Identify which cell holds the provided text, then report its [X, Y] central coordinate. 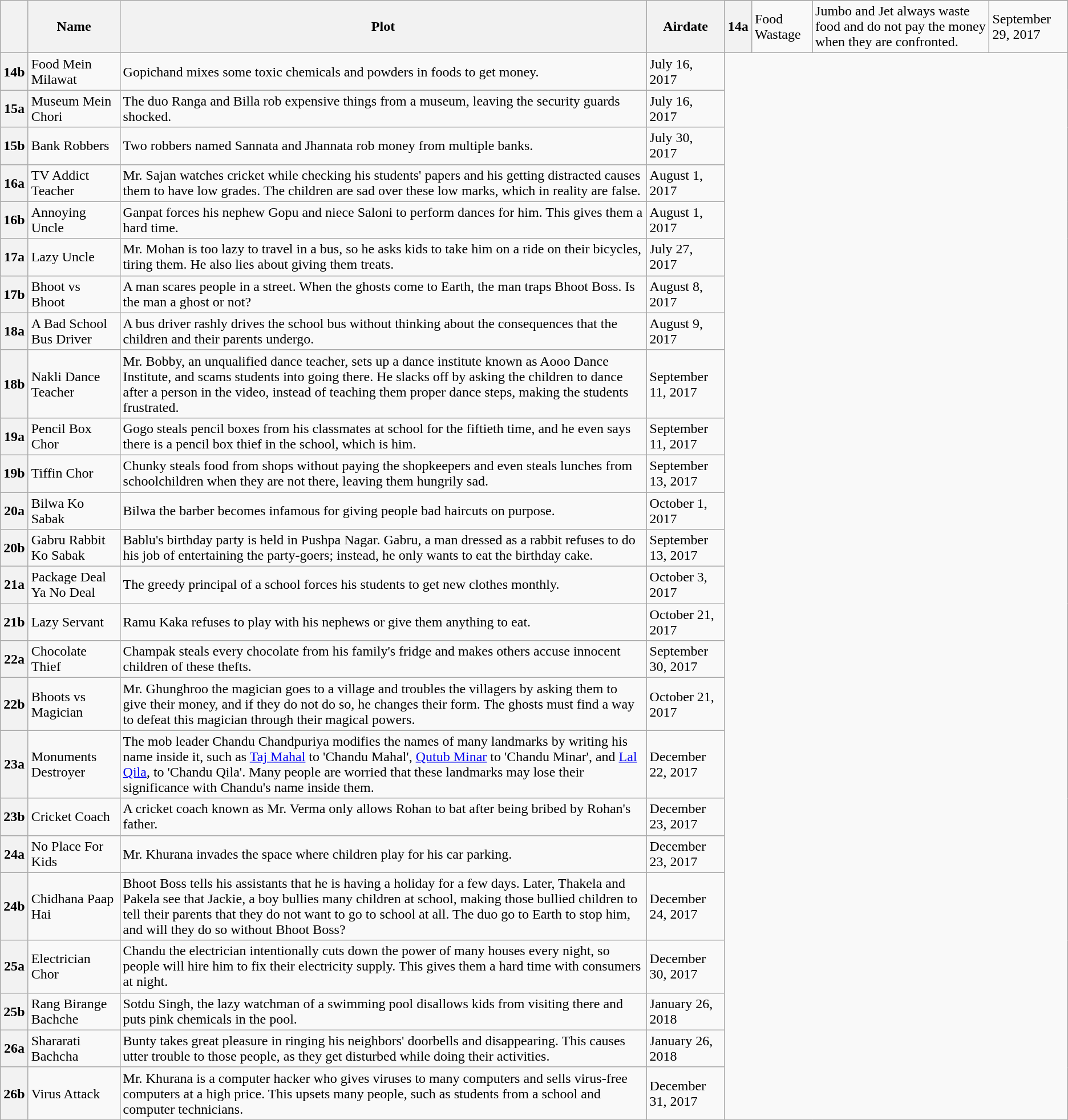
20a [14, 510]
Nakli Dance Teacher [74, 383]
Food Wastage [782, 27]
17b [14, 294]
July 30, 2017 [686, 146]
26b [14, 1093]
21a [14, 585]
December 30, 2017 [686, 967]
A Bad School Bus Driver [74, 331]
December 22, 2017 [686, 765]
Package Deal Ya No Deal [74, 585]
23b [14, 817]
Chidhana Paap Hai [74, 906]
Bilwa Ko Sabak [74, 510]
Bhoots vs Magician [74, 704]
26a [14, 1049]
Champak steals every chocolate from his family's fridge and makes others accuse innocent children of these thefts. [383, 660]
October 3, 2017 [686, 585]
Electrician Chor [74, 967]
The greedy principal of a school forces his students to get new clothes monthly. [383, 585]
Bank Robbers [74, 146]
Ganpat forces his nephew Gopu and niece Saloni to perform dances for him. This gives them a hard time. [383, 220]
Cricket Coach [74, 817]
16a [14, 183]
Gabru Rabbit Ko Sabak [74, 548]
September 29, 2017 [1028, 27]
Annoying Uncle [74, 220]
14b [14, 72]
21b [14, 622]
A cricket coach known as Mr. Verma only allows Rohan to bat after being bribed by Rohan's father. [383, 817]
23a [14, 765]
December 31, 2017 [686, 1093]
20b [14, 548]
16b [14, 220]
Ramu Kaka refuses to play with his nephews or give them anything to eat. [383, 622]
Chocolate Thief [74, 660]
October 1, 2017 [686, 510]
TV Addict Teacher [74, 183]
25b [14, 1011]
Gopichand mixes some toxic chemicals and powders in foods to get money. [383, 72]
19b [14, 474]
Bilwa the barber becomes infamous for giving people bad haircuts on purpose. [383, 510]
17a [14, 257]
15b [14, 146]
Sotdu Singh, the lazy watchman of a swimming pool disallows kids from visiting there and puts pink chemicals in the pool. [383, 1011]
Rang Birange Bachche [74, 1011]
Lazy Servant [74, 622]
August 9, 2017 [686, 331]
September 30, 2017 [686, 660]
25a [14, 967]
Plot [383, 27]
22a [14, 660]
Shararati Bachcha [74, 1049]
Virus Attack [74, 1093]
18a [14, 331]
A bus driver rashly drives the school bus without thinking about the consequences that the children and their parents undergo. [383, 331]
Two robbers named Sannata and Jhannata rob money from multiple banks. [383, 146]
19a [14, 436]
18b [14, 383]
14a [738, 27]
24b [14, 906]
The duo Ranga and Billa rob expensive things from a museum, leaving the security guards shocked. [383, 108]
July 27, 2017 [686, 257]
A man scares people in a street. When the ghosts come to Earth, the man traps Bhoot Boss. Is the man a ghost or not? [383, 294]
Airdate [686, 27]
Monuments Destroyer [74, 765]
Lazy Uncle [74, 257]
Museum Mein Chori [74, 108]
Bhoot vs Bhoot [74, 294]
24a [14, 854]
Jumbo and Jet always waste food and do not pay the money when they are confronted. [901, 27]
Mr. Khurana invades the space where children play for his car parking. [383, 854]
15a [14, 108]
Tiffin Chor [74, 474]
Food Mein Milawat [74, 72]
Pencil Box Chor [74, 436]
Name [74, 27]
22b [14, 704]
No Place For Kids [74, 854]
December 24, 2017 [686, 906]
August 8, 2017 [686, 294]
